Return [X, Y] of the center of cell containing provided text 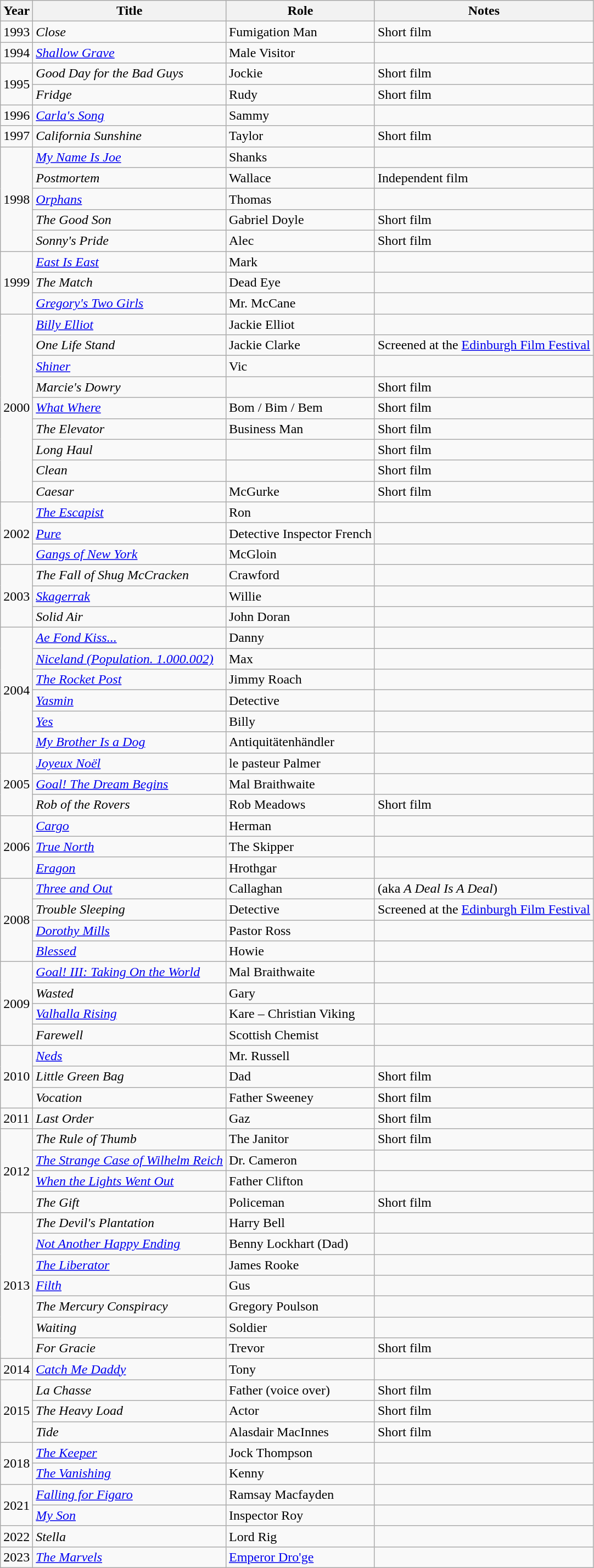
Shallow Grave [130, 53]
The Match [130, 283]
2009 [16, 1004]
Cargo [130, 826]
The Rocket Post [130, 680]
Father (voice over) [300, 1390]
Fridge [130, 94]
le pasteur Palmer [300, 763]
East Is East [130, 262]
Father Sweeney [300, 1097]
Title [130, 11]
Three and Out [130, 888]
Vic [300, 366]
1996 [16, 115]
Benny Lockhart (Dad) [300, 1244]
Billy [300, 721]
The Vanishing [130, 1474]
2004 [16, 690]
The Keeper [130, 1453]
Not Another Happy Ending [130, 1244]
Ramsay Macfayden [300, 1494]
1995 [16, 84]
Jockie [300, 74]
Skagerrak [130, 596]
The Marvels [130, 1557]
Gabriel Doyle [300, 220]
Niceland (Population. 1.000.002) [130, 659]
Pastor Ross [300, 931]
Dorothy Mills [130, 931]
Solid Air [130, 617]
Soldier [300, 1328]
Mark [300, 262]
Male Visitor [300, 53]
My Name Is Joe [130, 157]
One Life Stand [130, 345]
Goal! The Dream Begins [130, 784]
Orphans [130, 199]
2000 [16, 408]
Taylor [300, 136]
Year [16, 11]
Little Green Bag [130, 1077]
Rob Meadows [300, 805]
James Rooke [300, 1264]
The Heavy Load [130, 1411]
Father Clifton [300, 1181]
Good Day for the Bad Guys [130, 74]
Notes [484, 11]
Bom / Bim / Bem [300, 408]
1993 [16, 32]
Close [130, 32]
Business Man [300, 429]
2018 [16, 1463]
1994 [16, 53]
Valhalla Rising [130, 1014]
The Gift [130, 1202]
Role [300, 11]
Mr. McCane [300, 304]
2022 [16, 1536]
Ae Fond Kiss... [130, 638]
Jimmy Roach [300, 680]
Shiner [130, 366]
The Mercury Conspiracy [130, 1307]
Sonny's Pride [130, 240]
(aka A Deal Is A Deal) [484, 888]
Joyeux Noël [130, 763]
Pure [130, 533]
Jackie Elliot [300, 324]
My Brother Is a Dog [130, 742]
Fumigation Man [300, 32]
La Chasse [130, 1390]
Tony [300, 1369]
Long Haul [130, 450]
Last Order [130, 1118]
2023 [16, 1557]
Falling for Figaro [130, 1494]
Sammy [300, 115]
Hrothgar [300, 867]
Gregory Poulson [300, 1307]
Jackie Clarke [300, 345]
Gaz [300, 1118]
Policeman [300, 1202]
Dr. Cameron [300, 1160]
The Janitor [300, 1139]
Wasted [130, 993]
Catch Me Daddy [130, 1369]
Clean [130, 471]
Jock Thompson [300, 1453]
Gregory's Two Girls [130, 304]
Mr. Russell [300, 1056]
Wallace [300, 178]
Howie [300, 951]
Rudy [300, 94]
The Skipper [300, 847]
2002 [16, 533]
2010 [16, 1077]
The Elevator [130, 429]
Marcie's Dowry [130, 387]
True North [130, 847]
1997 [16, 136]
2005 [16, 784]
McGloin [300, 554]
2021 [16, 1505]
Postmortem [130, 178]
Vocation [130, 1097]
Herman [300, 826]
Eragon [130, 867]
2006 [16, 847]
Emperor Dro'ge [300, 1557]
Blessed [130, 951]
2015 [16, 1411]
2003 [16, 596]
Kare – Christian Viking [300, 1014]
Filth [130, 1286]
The Fall of Shug McCracken [130, 575]
Shanks [300, 157]
Trevor [300, 1348]
Ron [300, 512]
The Liberator [130, 1264]
The Devil's Plantation [130, 1223]
Callaghan [300, 888]
Alec [300, 240]
Danny [300, 638]
Max [300, 659]
Gangs of New York [130, 554]
Farewell [130, 1035]
Antiquitätenhändler [300, 742]
Kenny [300, 1474]
What Where [130, 408]
Dad [300, 1077]
Trouble Sleeping [130, 909]
Willie [300, 596]
Billy Elliot [130, 324]
Carla's Song [130, 115]
Scottish Chemist [300, 1035]
Harry Bell [300, 1223]
Yasmin [130, 701]
For Gracie [130, 1348]
Neds [130, 1056]
Alasdair MacInnes [300, 1432]
Rob of the Rovers [130, 805]
John Doran [300, 617]
2013 [16, 1285]
Stella [130, 1536]
Yes [130, 721]
2014 [16, 1369]
Crawford [300, 575]
Lord Rig [300, 1536]
Independent film [484, 178]
Tide [130, 1432]
Inspector Roy [300, 1515]
California Sunshine [130, 136]
Thomas [300, 199]
Waiting [130, 1328]
Gus [300, 1286]
2008 [16, 920]
McGurke [300, 491]
Detective Inspector French [300, 533]
The Strange Case of Wilhelm Reich [130, 1160]
The Escapist [130, 512]
Gary [300, 993]
Actor [300, 1411]
1999 [16, 283]
2012 [16, 1171]
Caesar [130, 491]
Goal! III: Taking On the World [130, 972]
Dead Eye [300, 283]
2011 [16, 1118]
1998 [16, 199]
The Good Son [130, 220]
The Rule of Thumb [130, 1139]
When the Lights Went Out [130, 1181]
My Son [130, 1515]
